Locate the cell with the specified text and output its [x, y] center coordinate. 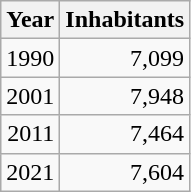
7,948 [125, 96]
2001 [30, 96]
Inhabitants [125, 20]
7,099 [125, 58]
7,604 [125, 172]
2011 [30, 134]
7,464 [125, 134]
1990 [30, 58]
Year [30, 20]
2021 [30, 172]
